Search for the cell housing the specified text and yield its (x, y) center coordinate. 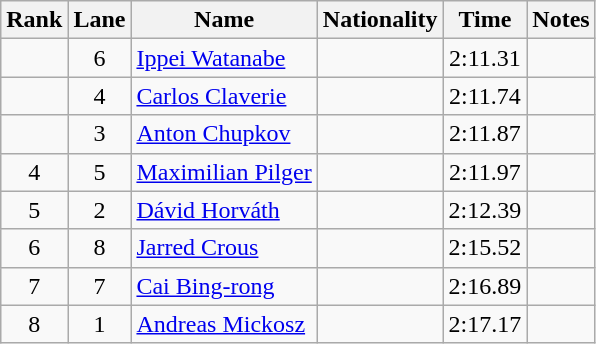
2 (100, 210)
2:11.31 (485, 58)
2:12.39 (485, 210)
Name (224, 20)
Andreas Mickosz (224, 324)
2:11.87 (485, 134)
Lane (100, 20)
Anton Chupkov (224, 134)
2:11.97 (485, 172)
Notes (561, 20)
1 (100, 324)
Nationality (380, 20)
2:11.74 (485, 96)
Ippei Watanabe (224, 58)
2:17.17 (485, 324)
Time (485, 20)
Rank (34, 20)
2:15.52 (485, 248)
Carlos Claverie (224, 96)
Dávid Horváth (224, 210)
Jarred Crous (224, 248)
Maximilian Pilger (224, 172)
Cai Bing-rong (224, 286)
2:16.89 (485, 286)
3 (100, 134)
